Determine the (x, y) coordinate at the center of the cell enclosing the given text.  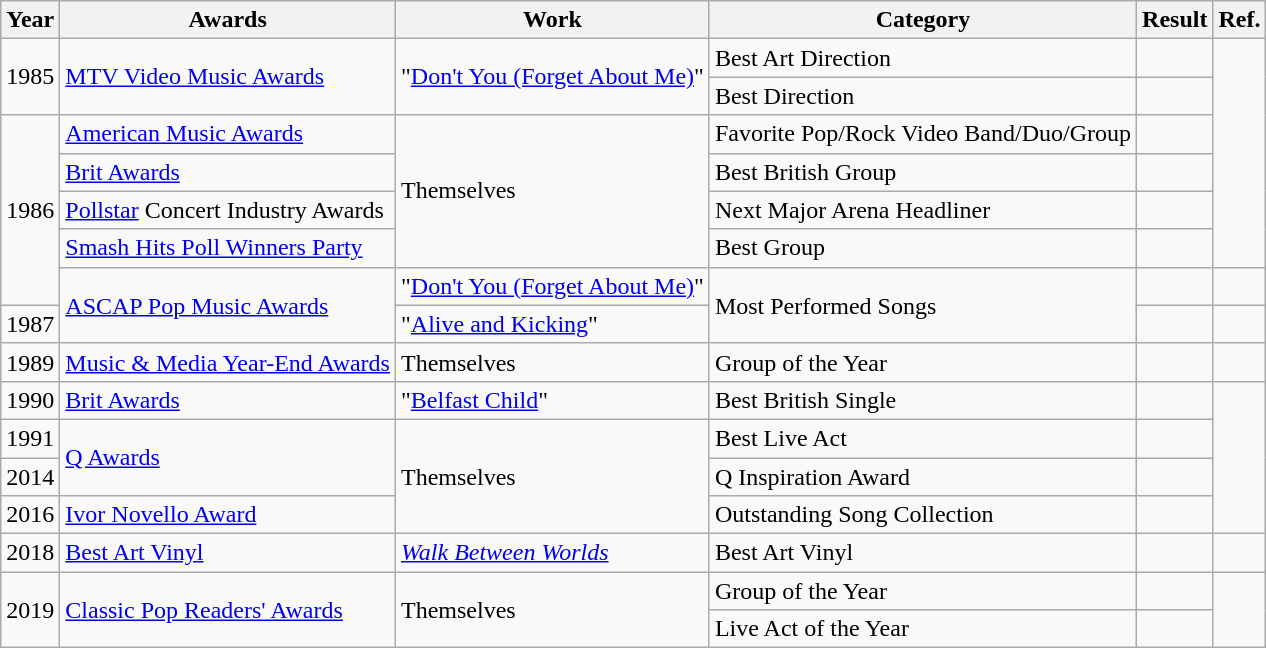
Live Act of the Year (922, 629)
Result (1175, 20)
1985 (30, 77)
Music & Media Year-End Awards (228, 362)
1990 (30, 400)
Category (922, 20)
"Alive and Kicking" (552, 324)
Walk Between Worlds (552, 553)
Favorite Pop/Rock Video Band/Duo/Group (922, 134)
Best Direction (922, 96)
Best Group (922, 248)
Year (30, 20)
Awards (228, 20)
MTV Video Music Awards (228, 77)
Pollstar Concert Industry Awards (228, 210)
Next Major Arena Headliner (922, 210)
1987 (30, 324)
2014 (30, 477)
Classic Pop Readers' Awards (228, 610)
Ivor Novello Award (228, 515)
Smash Hits Poll Winners Party (228, 248)
Q Inspiration Award (922, 477)
Ref. (1240, 20)
Outstanding Song Collection (922, 515)
2019 (30, 610)
Best Art Direction (922, 58)
"Belfast Child" (552, 400)
Best British Group (922, 172)
2018 (30, 553)
Most Performed Songs (922, 305)
Best British Single (922, 400)
Work (552, 20)
American Music Awards (228, 134)
Best Live Act (922, 438)
ASCAP Pop Music Awards (228, 305)
1991 (30, 438)
Q Awards (228, 457)
1989 (30, 362)
1986 (30, 210)
2016 (30, 515)
